Provide the (x, y) coordinate of the cell's center where the given text is located.  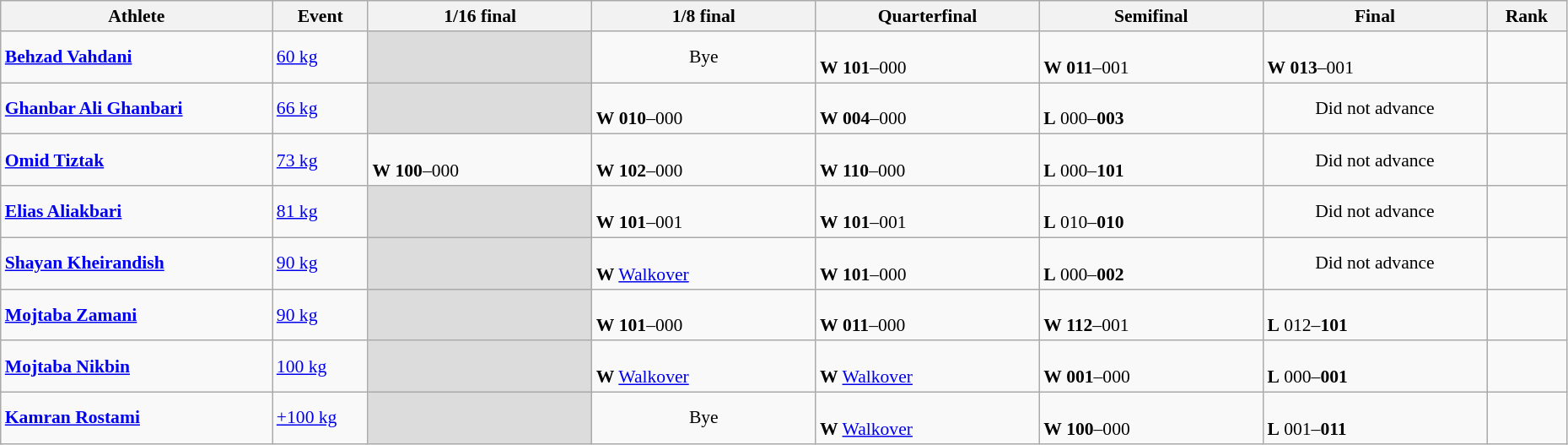
Elias Aliakbari (137, 211)
W 001–000 (1150, 366)
Mojtaba Nikbin (137, 366)
Kamran Rostami (137, 419)
Mojtaba Zamani (137, 314)
L 001–011 (1375, 419)
W 112–001 (1150, 314)
L 000–001 (1375, 366)
Event (321, 16)
Athlete (137, 16)
L 010–010 (1150, 211)
81 kg (321, 211)
60 kg (321, 57)
Omid Tiztak (137, 160)
Shayan Kheirandish (137, 263)
Final (1375, 16)
Semifinal (1150, 16)
L 000–003 (1150, 108)
Quarterfinal (928, 16)
1/16 final (479, 16)
W 004–000 (928, 108)
W 013–001 (1375, 57)
73 kg (321, 160)
L 000–002 (1150, 263)
+100 kg (321, 419)
W 011–000 (928, 314)
L 012–101 (1375, 314)
W 110–000 (928, 160)
Ghanbar Ali Ghanbari (137, 108)
W 102–000 (703, 160)
100 kg (321, 366)
Behzad Vahdani (137, 57)
1/8 final (703, 16)
66 kg (321, 108)
W 010–000 (703, 108)
W 011–001 (1150, 57)
Rank (1527, 16)
L 000–101 (1150, 160)
